Provide the [X, Y] coordinate of the cell's center where the given text is located.  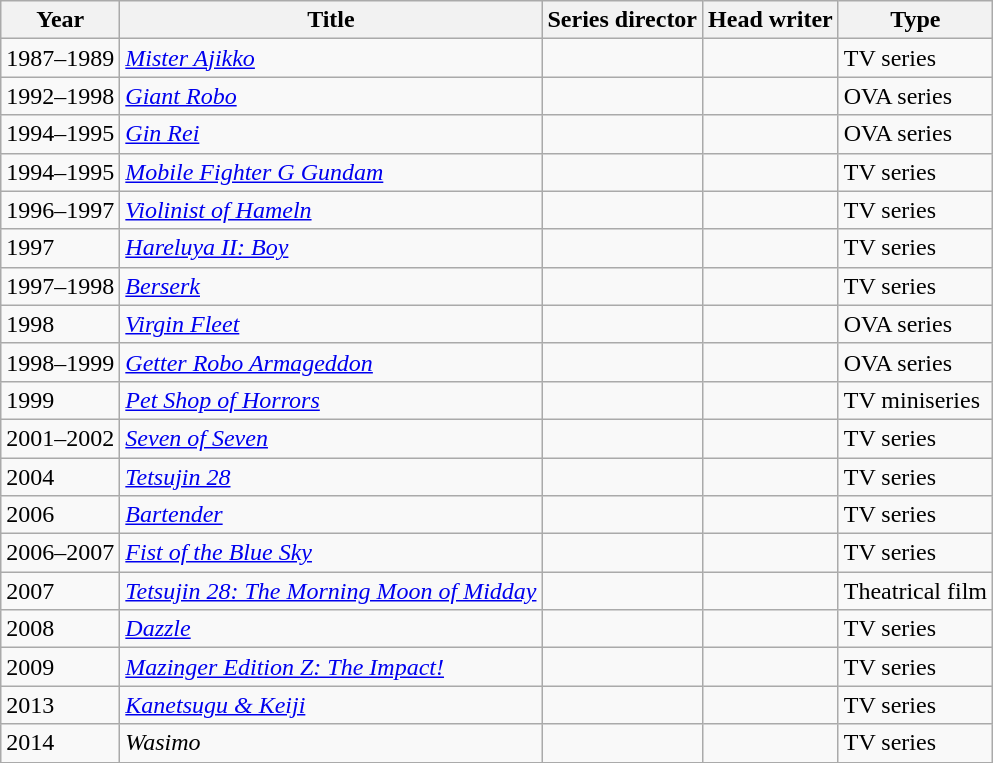
Mister Ajikko [331, 58]
Bartender [331, 515]
Violinist of Hameln [331, 210]
Pet Shop of Horrors [331, 400]
2006 [60, 515]
Giant Robo [331, 96]
Year [60, 20]
Berserk [331, 286]
Hareluya II: Boy [331, 248]
Head writer [771, 20]
Type [915, 20]
Title [331, 20]
1998–1999 [60, 362]
Dazzle [331, 629]
Mobile Fighter G Gundam [331, 172]
1997–1998 [60, 286]
1996–1997 [60, 210]
2001–2002 [60, 438]
Series director [622, 20]
TV miniseries [915, 400]
2014 [60, 743]
Wasimo [331, 743]
Fist of the Blue Sky [331, 553]
Gin Rei [331, 134]
2006–2007 [60, 553]
2004 [60, 477]
1987–1989 [60, 58]
2007 [60, 591]
2013 [60, 705]
1999 [60, 400]
Getter Robo Armageddon [331, 362]
1992–1998 [60, 96]
Seven of Seven [331, 438]
1998 [60, 324]
Mazinger Edition Z: The Impact! [331, 667]
2009 [60, 667]
Kanetsugu & Keiji [331, 705]
Tetsujin 28: The Morning Moon of Midday [331, 591]
1997 [60, 248]
2008 [60, 629]
Virgin Fleet [331, 324]
Tetsujin 28 [331, 477]
Theatrical film [915, 591]
